Determine the [x, y] coordinate at the center of the cell enclosing the given text.  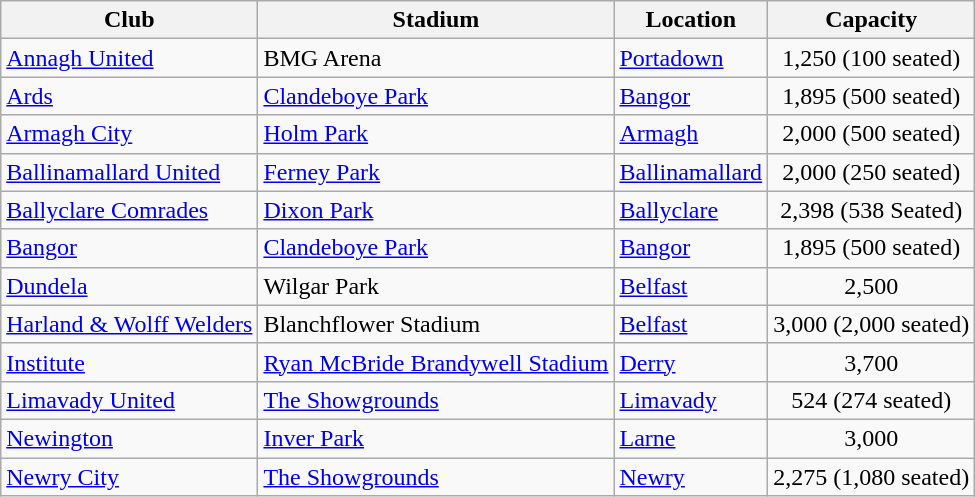
3,000 (2,000 seated) [872, 324]
Ballyclare Comrades [130, 210]
Ferney Park [436, 172]
Inver Park [436, 438]
Institute [130, 362]
Wilgar Park [436, 286]
BMG Arena [436, 58]
3,000 [872, 438]
Dundela [130, 286]
3,700 [872, 362]
2,398 (538 Seated) [872, 210]
Armagh City [130, 134]
Portadown [691, 58]
Ballinamallard [691, 172]
2,275 (1,080 seated) [872, 477]
Derry [691, 362]
Harland & Wolff Welders [130, 324]
Newry City [130, 477]
Blanchflower Stadium [436, 324]
1,250 (100 seated) [872, 58]
524 (274 seated) [872, 400]
Limavady United [130, 400]
Dixon Park [436, 210]
Location [691, 20]
Ryan McBride Brandywell Stadium [436, 362]
Club [130, 20]
Limavady [691, 400]
Capacity [872, 20]
Armagh [691, 134]
Holm Park [436, 134]
Stadium [436, 20]
Larne [691, 438]
2,000 (250 seated) [872, 172]
Newington [130, 438]
Newry [691, 477]
Ards [130, 96]
Ballyclare [691, 210]
Annagh United [130, 58]
Ballinamallard United [130, 172]
2,000 (500 seated) [872, 134]
2,500 [872, 286]
